Scan for the cell matching the given text and deliver its [X, Y] coordinate at center. 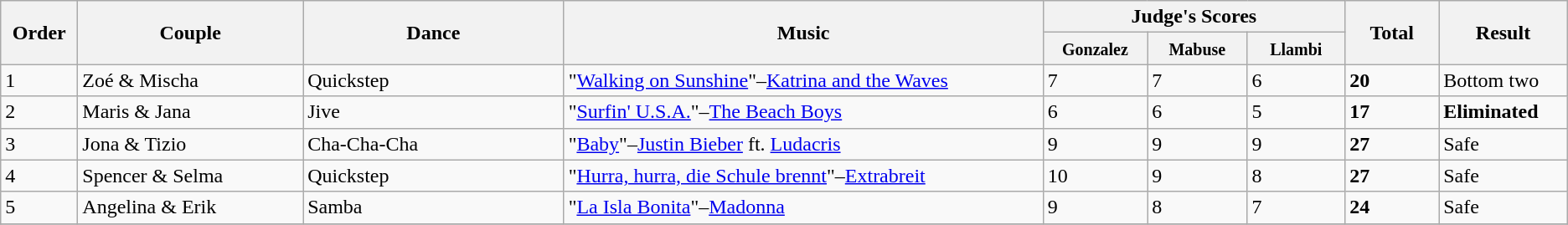
"La Isla Bonita"–Madonna [803, 207]
Bottom two [1504, 80]
4 [39, 176]
Angelina & Erik [191, 207]
20 [1392, 80]
Judge's Scores [1194, 17]
1 [39, 80]
Mabuse [1198, 49]
17 [1392, 112]
Maris & Jana [191, 112]
Spencer & Selma [191, 176]
3 [39, 144]
Total [1392, 33]
Couple [191, 33]
"Walking on Sunshine"–Katrina and the Waves [803, 80]
24 [1392, 207]
Zoé & Mischa [191, 80]
Result [1504, 33]
Gonzalez [1095, 49]
Llambi [1297, 49]
2 [39, 112]
"Hurra, hurra, die Schule brennt"–Extrabreit [803, 176]
Samba [434, 207]
Dance [434, 33]
Jive [434, 112]
Eliminated [1504, 112]
"Baby"–Justin Bieber ft. Ludacris [803, 144]
Music [803, 33]
"Surfin' U.S.A."–The Beach Boys [803, 112]
Order [39, 33]
10 [1095, 176]
Jona & Tizio [191, 144]
Cha-Cha-Cha [434, 144]
